Capture the cell that displays the provided text and extract its [X, Y] central coordinate. 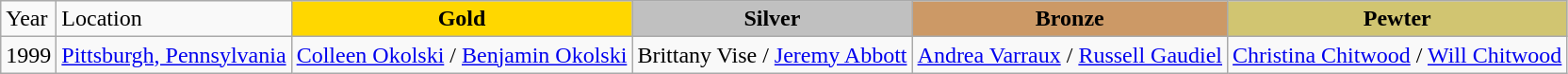
Gold [462, 19]
Pewter [1397, 19]
Pittsburgh, Pennsylvania [173, 55]
Brittany Vise / Jeremy Abbott [773, 55]
Silver [773, 19]
Year [28, 19]
Colleen Okolski / Benjamin Okolski [462, 55]
Christina Chitwood / Will Chitwood [1397, 55]
1999 [28, 55]
Location [173, 19]
Andrea Varraux / Russell Gaudiel [1070, 55]
Bronze [1070, 19]
